For the text-containing cell, return its midpoint in (X, Y) coordinate format. 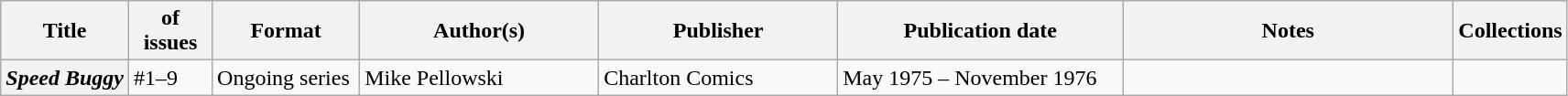
Ongoing series (286, 78)
Notes (1288, 31)
Charlton Comics (718, 78)
Author(s) (480, 31)
Publisher (718, 31)
#1–9 (170, 78)
Mike Pellowski (480, 78)
Publication date (980, 31)
Collections (1510, 31)
Title (65, 31)
May 1975 – November 1976 (980, 78)
Speed Buggy (65, 78)
Format (286, 31)
of issues (170, 31)
